Pinpoint the cell where the given text exists, returning its [x, y] midpoint coordinate. 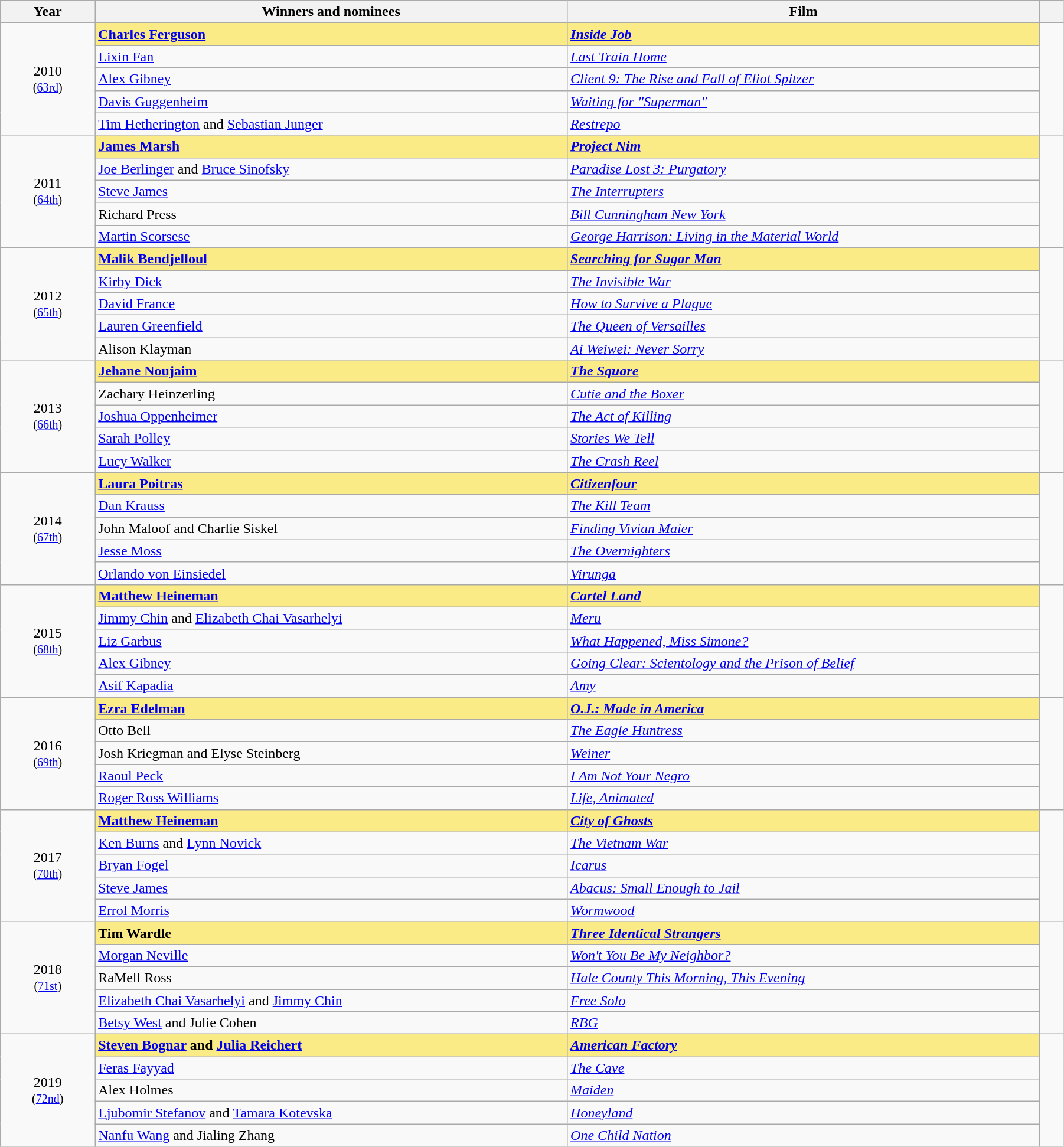
Ai Weiwei: Never Sorry [804, 349]
Lauren Greenfield [331, 326]
James Marsh [331, 146]
2013(66th) [48, 416]
Charles Ferguson [331, 34]
Elizabeth Chai Vasarhelyi and Jimmy Chin [331, 1001]
Feras Fayyad [331, 1068]
Liz Garbus [331, 641]
Wormwood [804, 910]
Life, Animated [804, 798]
The Act of Killing [804, 416]
Lixin Fan [331, 57]
Nanfu Wang and Jialing Zhang [331, 1135]
Last Train Home [804, 57]
Tim Hetherington and Sebastian Junger [331, 124]
I Am Not Your Negro [804, 776]
American Factory [804, 1045]
Joe Berlinger and Bruce Sinofsky [331, 169]
O.J.: Made in America [804, 708]
How to Survive a Plague [804, 304]
Roger Ross Williams [331, 798]
Winners and nominees [331, 12]
Amy [804, 686]
2015(68th) [48, 641]
Meru [804, 618]
Stories We Tell [804, 439]
Inside Job [804, 34]
The Square [804, 371]
Betsy West and Julie Cohen [331, 1023]
Restrepo [804, 124]
Orlando von Einsiedel [331, 573]
Three Identical Strangers [804, 933]
2017(70th) [48, 865]
Hale County This Morning, This Evening [804, 978]
Weiner [804, 753]
2019(72nd) [48, 1090]
Ljubomir Stefanov and Tamara Kotevska [331, 1113]
2018(71st) [48, 978]
Davis Guggenheim [331, 102]
Otto Bell [331, 731]
Alex Holmes [331, 1090]
Malik Bendjelloul [331, 259]
Kirby Dick [331, 282]
The Crash Reel [804, 461]
The Vietnam War [804, 843]
George Harrison: Living in the Material World [804, 236]
Sarah Polley [331, 439]
2011(64th) [48, 191]
Laura Poitras [331, 483]
The Queen of Versailles [804, 326]
2012(65th) [48, 303]
RBG [804, 1023]
Paradise Lost 3: Purgatory [804, 169]
Ezra Edelman [331, 708]
Searching for Sugar Man [804, 259]
Joshua Oppenheimer [331, 416]
Project Nim [804, 146]
Jesse Moss [331, 551]
Film [804, 12]
Jimmy Chin and Elizabeth Chai Vasarhelyi [331, 618]
Maiden [804, 1090]
2016(69th) [48, 753]
The Kill Team [804, 506]
Zachary Heinzerling [331, 394]
Cutie and the Boxer [804, 394]
Tim Wardle [331, 933]
Lucy Walker [331, 461]
Asif Kapadia [331, 686]
Waiting for "Superman" [804, 102]
Ken Burns and Lynn Novick [331, 843]
Citizenfour [804, 483]
Client 9: The Rise and Fall of Eliot Spitzer [804, 79]
City of Ghosts [804, 821]
John Maloof and Charlie Siskel [331, 528]
Alison Klayman [331, 349]
RaMell Ross [331, 978]
The Invisible War [804, 282]
The Eagle Huntress [804, 731]
Morgan Neville [331, 955]
Year [48, 12]
Icarus [804, 865]
Raoul Peck [331, 776]
The Cave [804, 1068]
Free Solo [804, 1001]
The Overnighters [804, 551]
Steven Bognar and Julia Reichert [331, 1045]
Abacus: Small Enough to Jail [804, 888]
Richard Press [331, 214]
Going Clear: Scientology and the Prison of Belief [804, 664]
2014(67th) [48, 528]
Errol Morris [331, 910]
2010(63rd) [48, 79]
Josh Kriegman and Elyse Steinberg [331, 753]
Cartel Land [804, 596]
The Interrupters [804, 191]
Bill Cunningham New York [804, 214]
Won't You Be My Neighbor? [804, 955]
Jehane Noujaim [331, 371]
Virunga [804, 573]
Dan Krauss [331, 506]
Martin Scorsese [331, 236]
Finding Vivian Maier [804, 528]
What Happened, Miss Simone? [804, 641]
Honeyland [804, 1113]
Bryan Fogel [331, 865]
David France [331, 304]
One Child Nation [804, 1135]
